Find where the given text appears and provide that cell's center as [x, y] coordinate. 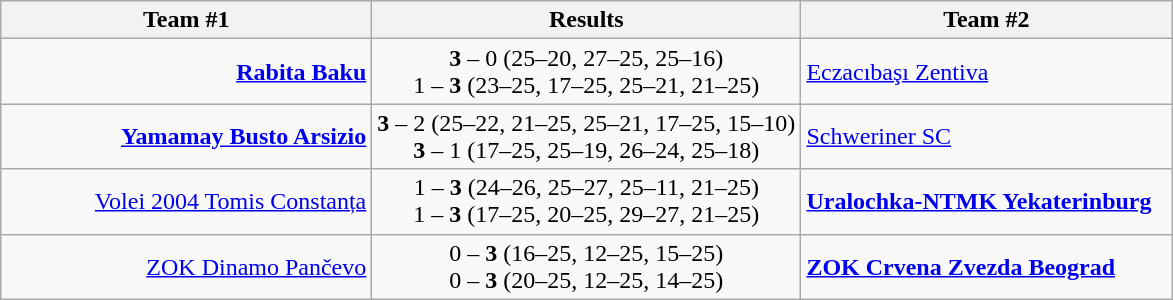
ZOK Crvena Zvezda Beograd [986, 266]
Team #2 [986, 20]
Rabita Baku [186, 72]
Volei 2004 Tomis Constanța [186, 202]
3 – 2 (25–22, 21–25, 25–21, 17–25, 15–10)3 – 1 (17–25, 25–19, 26–24, 25–18) [586, 136]
Uralochka-NTMK Yekaterinburg [986, 202]
Yamamay Busto Arsizio [186, 136]
ZOK Dinamo Pančevo [186, 266]
0 – 3 (16–25, 12–25, 15–25)0 – 3 (20–25, 12–25, 14–25) [586, 266]
3 – 0 (25–20, 27–25, 25–16)1 – 3 (23–25, 17–25, 25–21, 21–25) [586, 72]
Team #1 [186, 20]
Schweriner SC [986, 136]
1 – 3 (24–26, 25–27, 25–11, 21–25) 1 – 3 (17–25, 20–25, 29–27, 21–25) [586, 202]
Results [586, 20]
Eczacıbaşı Zentiva [986, 72]
